Find where the given text appears and provide that cell's center as (x, y) coordinate. 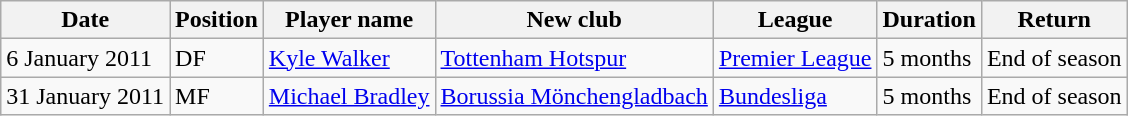
Duration (929, 20)
Player name (349, 20)
Return (1054, 20)
Position (217, 20)
Tottenham Hotspur (574, 58)
Premier League (795, 58)
Date (86, 20)
MF (217, 96)
DF (217, 58)
31 January 2011 (86, 96)
New club (574, 20)
Bundesliga (795, 96)
Kyle Walker (349, 58)
League (795, 20)
Michael Bradley (349, 96)
6 January 2011 (86, 58)
Borussia Mönchengladbach (574, 96)
